Return the (x, y) coordinate for the center point of the cell that contains the specified text.  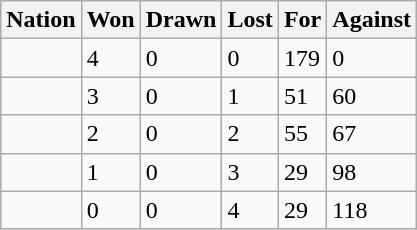
Nation (41, 20)
118 (372, 210)
Against (372, 20)
Won (110, 20)
55 (302, 134)
51 (302, 96)
179 (302, 58)
67 (372, 134)
Lost (250, 20)
For (302, 20)
60 (372, 96)
98 (372, 172)
Drawn (181, 20)
